Return (x, y) of the center of cell containing provided text 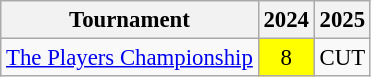
The Players Championship (130, 58)
Tournament (130, 20)
2025 (342, 20)
8 (286, 58)
CUT (342, 58)
2024 (286, 20)
